Scan for the cell matching the given text and deliver its (x, y) coordinate at center. 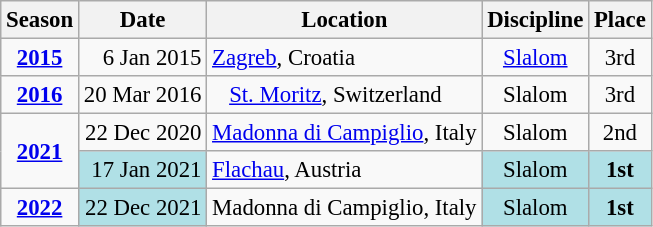
St. Moritz, Switzerland (344, 95)
6 Jan 2015 (142, 58)
2015 (40, 58)
Discipline (536, 20)
2022 (40, 208)
17 Jan 2021 (142, 170)
20 Mar 2016 (142, 95)
22 Dec 2020 (142, 133)
22 Dec 2021 (142, 208)
Date (142, 20)
Zagreb, Croatia (344, 58)
2nd (620, 133)
Flachau, Austria (344, 170)
Season (40, 20)
2016 (40, 95)
Location (344, 20)
2021 (40, 152)
Place (620, 20)
